Identify which cell holds the provided text, then report its (X, Y) central coordinate. 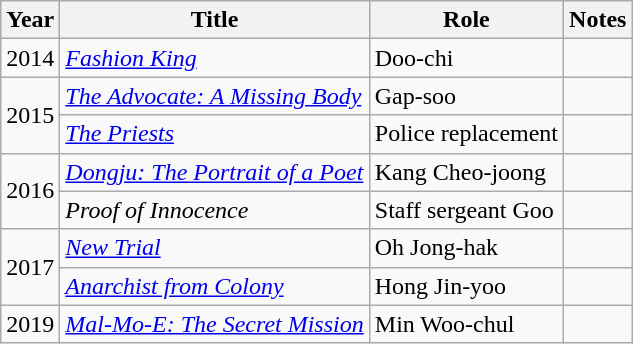
Police replacement (466, 134)
The Advocate: A Missing Body (214, 96)
Staff sergeant Goo (466, 210)
Kang Cheo-joong (466, 172)
Role (466, 20)
Year (30, 20)
Hong Jin-yoo (466, 286)
2015 (30, 115)
Dongju: The Portrait of a Poet (214, 172)
Mal-Mo-E: The Secret Mission (214, 324)
Notes (598, 20)
Min Woo-chul (466, 324)
2019 (30, 324)
2016 (30, 191)
Proof of Innocence (214, 210)
The Priests (214, 134)
Title (214, 20)
Doo-chi (466, 58)
2017 (30, 267)
Gap-soo (466, 96)
Fashion King (214, 58)
Anarchist from Colony (214, 286)
New Trial (214, 248)
2014 (30, 58)
Oh Jong-hak (466, 248)
